Extract the [X, Y] coordinate from the center of the cell holding the provided text.  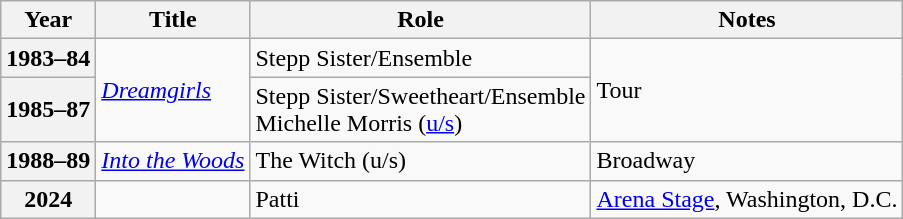
Title [173, 20]
Notes [747, 20]
1985–87 [48, 110]
Into the Woods [173, 161]
Stepp Sister/Sweetheart/EnsembleMichelle Morris (u/s) [420, 110]
Patti [420, 199]
Tour [747, 90]
Dreamgirls [173, 90]
Role [420, 20]
Broadway [747, 161]
2024 [48, 199]
1988–89 [48, 161]
Year [48, 20]
Stepp Sister/Ensemble [420, 58]
The Witch (u/s) [420, 161]
1983–84 [48, 58]
Arena Stage, Washington, D.C. [747, 199]
